For the text-containing cell, return its midpoint in [x, y] coordinate format. 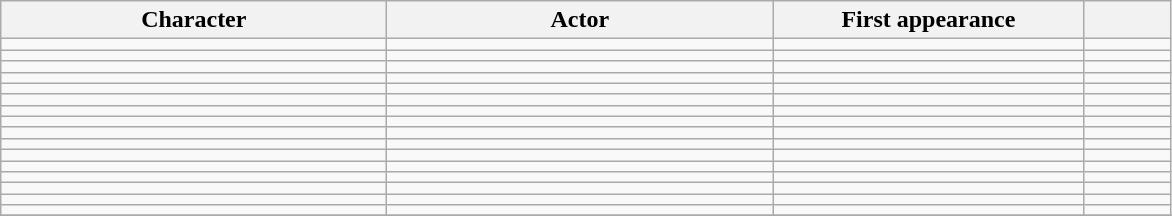
Actor [580, 20]
Character [194, 20]
First appearance [928, 20]
